Provide the (X, Y) coordinate of the cell's center where the given text is located.  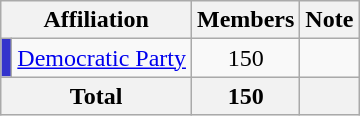
Note (330, 20)
Affiliation (96, 20)
Total (96, 96)
Members (245, 20)
Democratic Party (102, 58)
